Identify which cell holds the provided text, then report its (x, y) central coordinate. 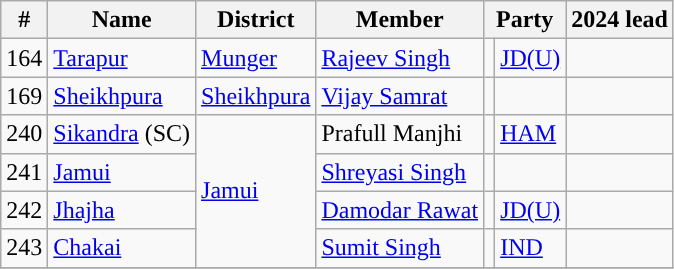
Member (400, 20)
243 (24, 248)
Tarapur (122, 58)
Damodar Rawat (400, 210)
# (24, 20)
242 (24, 210)
164 (24, 58)
Name (122, 20)
Shreyasi Singh (400, 172)
Vijay Samrat (400, 96)
HAM (530, 134)
District (256, 20)
2024 lead (620, 20)
240 (24, 134)
Munger (256, 58)
169 (24, 96)
Party (525, 20)
Chakai (122, 248)
241 (24, 172)
Rajeev Singh (400, 58)
Sikandra (SC) (122, 134)
Prafull Manjhi (400, 134)
IND (530, 248)
Sumit Singh (400, 248)
Jhajha (122, 210)
